Identify which cell holds the provided text, then report its [X, Y] central coordinate. 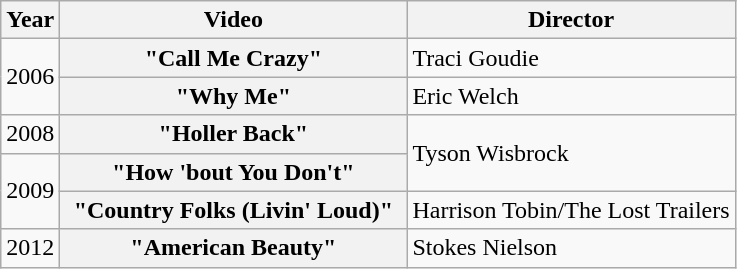
2012 [30, 248]
"Country Folks (Livin' Loud)" [234, 210]
Stokes Nielson [571, 248]
Video [234, 20]
"Call Me Crazy" [234, 58]
"How 'bout You Don't" [234, 172]
Traci Goudie [571, 58]
2009 [30, 191]
"Why Me" [234, 96]
Year [30, 20]
Tyson Wisbrock [571, 153]
Director [571, 20]
Harrison Tobin/The Lost Trailers [571, 210]
2006 [30, 77]
Eric Welch [571, 96]
"Holler Back" [234, 134]
"American Beauty" [234, 248]
2008 [30, 134]
